Scan for the cell matching the given text and deliver its [X, Y] coordinate at center. 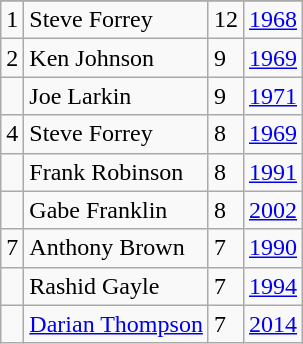
2014 [272, 324]
1968 [272, 20]
Gabe Franklin [116, 210]
Darian Thompson [116, 324]
1971 [272, 96]
1994 [272, 286]
2 [12, 58]
12 [226, 20]
1 [12, 20]
Anthony Brown [116, 248]
Ken Johnson [116, 58]
1990 [272, 248]
Joe Larkin [116, 96]
2002 [272, 210]
4 [12, 134]
Rashid Gayle [116, 286]
1991 [272, 172]
Frank Robinson [116, 172]
